Capture the cell that displays the provided text and extract its (x, y) central coordinate. 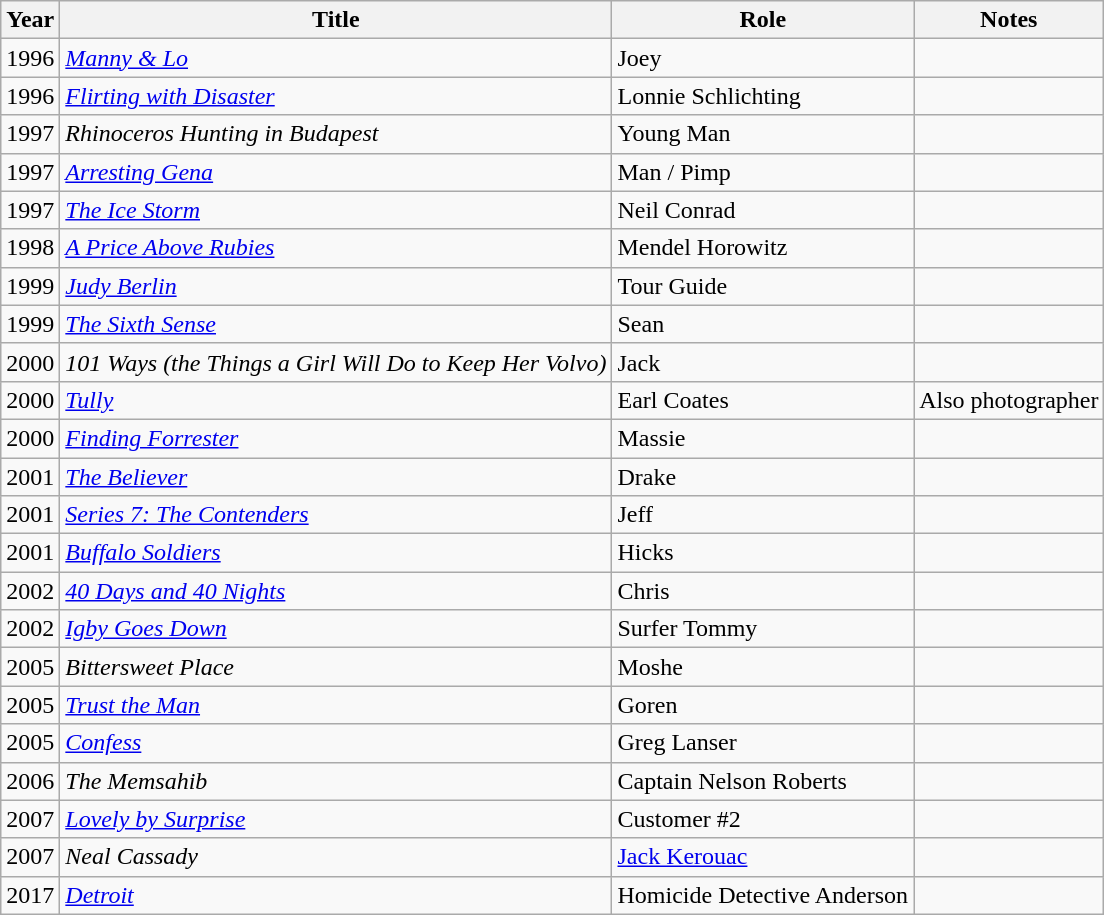
A Price Above Rubies (336, 248)
Homicide Detective Anderson (763, 895)
Man / Pimp (763, 172)
Tully (336, 400)
Igby Goes Down (336, 629)
Joey (763, 58)
Sean (763, 324)
Role (763, 20)
The Ice Storm (336, 210)
Tour Guide (763, 286)
Lonnie Schlichting (763, 96)
Captain Nelson Roberts (763, 781)
Jack (763, 362)
Surfer Tommy (763, 629)
1998 (30, 248)
Title (336, 20)
Buffalo Soldiers (336, 553)
Goren (763, 705)
Neal Cassady (336, 857)
Chris (763, 591)
Flirting with Disaster (336, 96)
Rhinoceros Hunting in Budapest (336, 134)
Lovely by Surprise (336, 819)
Confess (336, 743)
The Sixth Sense (336, 324)
The Memsahib (336, 781)
40 Days and 40 Nights (336, 591)
2017 (30, 895)
Detroit (336, 895)
Notes (1009, 20)
Arresting Gena (336, 172)
Bittersweet Place (336, 667)
Jack Kerouac (763, 857)
Massie (763, 438)
Moshe (763, 667)
Year (30, 20)
Mendel Horowitz (763, 248)
Greg Lanser (763, 743)
The Believer (336, 477)
Hicks (763, 553)
Finding Forrester (336, 438)
Customer #2 (763, 819)
Jeff (763, 515)
Series 7: The Contenders (336, 515)
Earl Coates (763, 400)
Young Man (763, 134)
101 Ways (the Things a Girl Will Do to Keep Her Volvo) (336, 362)
Trust the Man (336, 705)
Manny & Lo (336, 58)
Drake (763, 477)
Neil Conrad (763, 210)
Also photographer (1009, 400)
Judy Berlin (336, 286)
2006 (30, 781)
